Identify which cell holds the provided text, then report its (x, y) central coordinate. 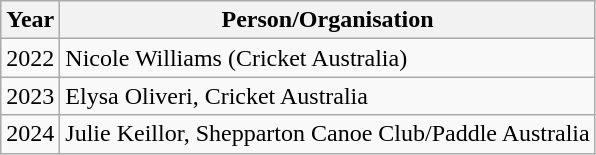
Julie Keillor, Shepparton Canoe Club/Paddle Australia (328, 134)
2024 (30, 134)
2023 (30, 96)
Nicole Williams (Cricket Australia) (328, 58)
Elysa Oliveri, Cricket Australia (328, 96)
Year (30, 20)
2022 (30, 58)
Person/Organisation (328, 20)
